Provide the (x, y) coordinate of the cell's center where the given text is located.  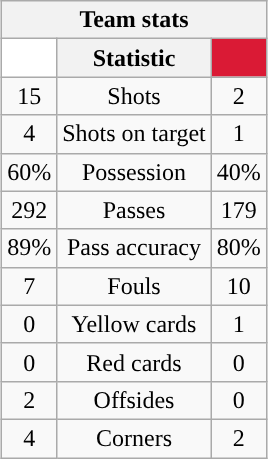
Passes (134, 210)
Red cards (134, 362)
Offsides (134, 400)
Corners (134, 438)
40% (238, 172)
Fouls (134, 286)
Pass accuracy (134, 248)
Team stats (134, 20)
10 (238, 286)
89% (30, 248)
80% (238, 248)
60% (30, 172)
Yellow cards (134, 324)
179 (238, 210)
15 (30, 96)
Possession (134, 172)
292 (30, 210)
7 (30, 286)
Shots on target (134, 134)
Shots (134, 96)
Statistic (134, 58)
